Detect which cell encompasses the target text, then output its (x, y) center coordinate. 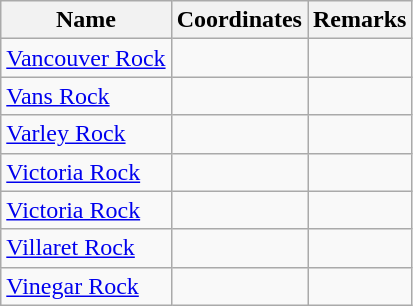
Coordinates (239, 20)
Name (86, 20)
Varley Rock (86, 134)
Vinegar Rock (86, 286)
Vans Rock (86, 96)
Vancouver Rock (86, 58)
Remarks (360, 20)
Villaret Rock (86, 248)
